Pinpoint the cell where the given text exists, returning its (x, y) midpoint coordinate. 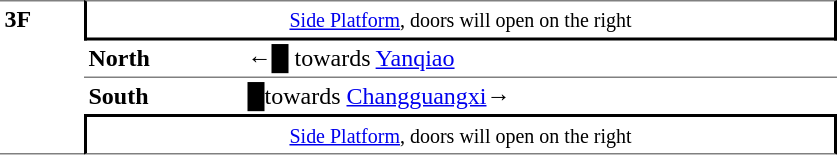
3F (42, 77)
North (164, 59)
←█ towards Yanqiao (540, 59)
South (164, 96)
█towards Changguangxi→ (540, 96)
